Capture the cell that displays the provided text and extract its [X, Y] central coordinate. 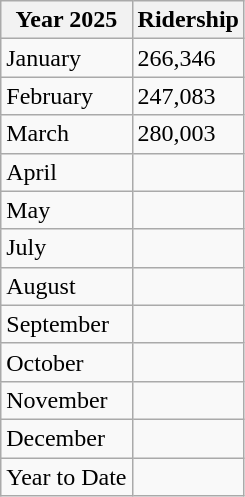
March [66, 134]
November [66, 400]
October [66, 362]
April [66, 172]
August [66, 286]
Year 2025 [66, 20]
Year to Date [66, 477]
December [66, 438]
Ridership [188, 20]
January [66, 58]
July [66, 248]
September [66, 324]
247,083 [188, 96]
May [66, 210]
266,346 [188, 58]
280,003 [188, 134]
February [66, 96]
